For the text-containing cell, return its midpoint in (x, y) coordinate format. 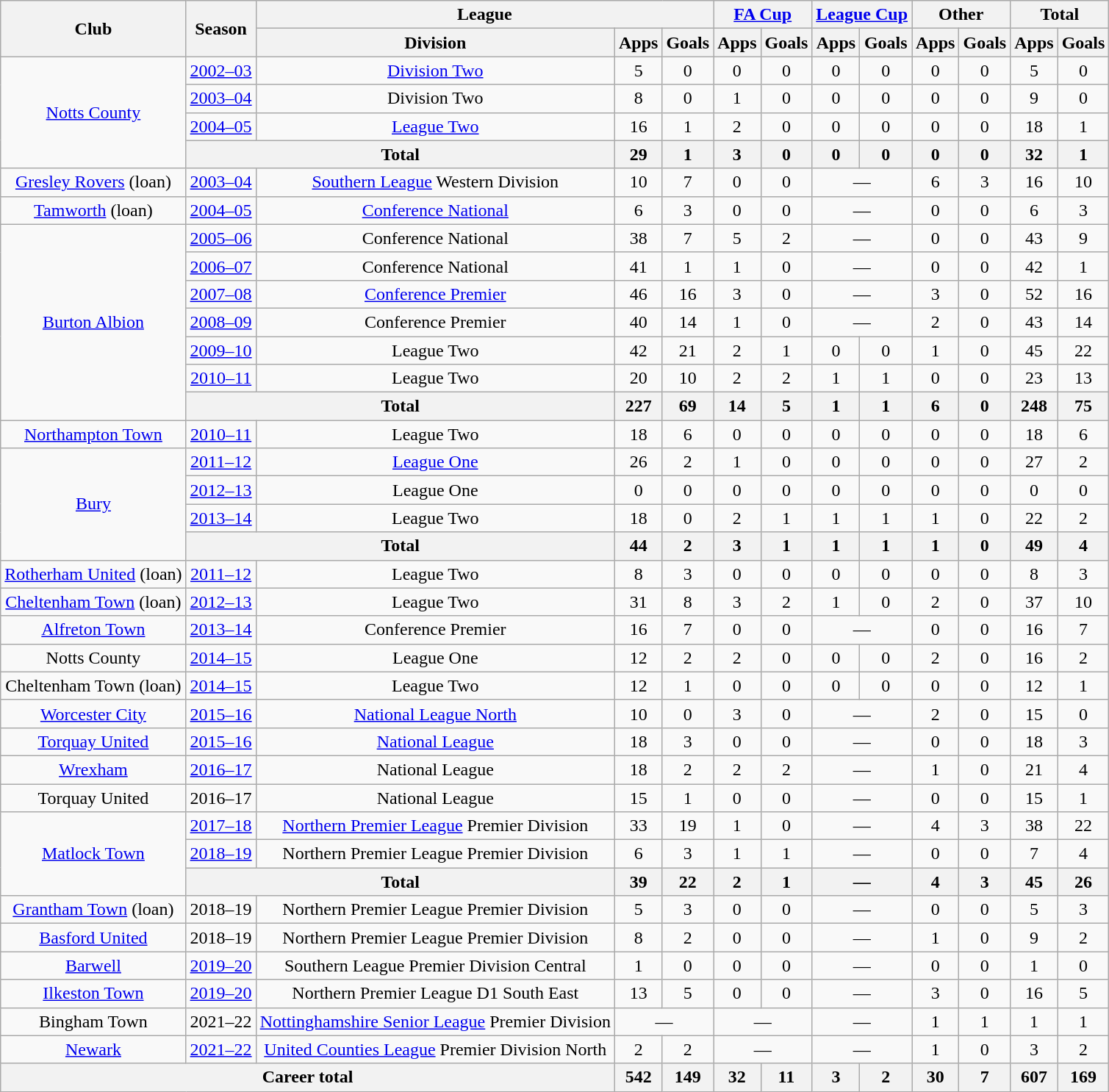
40 (638, 322)
Bury (93, 504)
39 (638, 882)
2006–07 (220, 266)
Barwell (93, 966)
27 (1034, 462)
Career total (308, 1077)
2017–18 (220, 826)
11 (786, 1077)
Division (435, 43)
33 (638, 826)
Northern Premier League D1 South East (435, 994)
Rotherham United (loan) (93, 574)
19 (688, 826)
Gresley Rovers (loan) (93, 182)
Northampton Town (93, 434)
Matlock Town (93, 854)
League Cup (862, 15)
49 (1034, 546)
169 (1083, 1077)
Southern League Premier Division Central (435, 966)
Nottinghamshire Senior League Premier Division (435, 1021)
Season (220, 29)
Tamworth (loan) (93, 210)
52 (1034, 294)
Basford United (93, 938)
2007–08 (220, 294)
FA Cup (763, 15)
Grantham Town (loan) (93, 910)
League (484, 15)
30 (936, 1077)
2002–03 (220, 71)
2008–09 (220, 322)
Club (93, 29)
75 (1083, 406)
41 (638, 266)
248 (1034, 406)
2009–10 (220, 351)
20 (638, 378)
Bingham Town (93, 1021)
National League North (435, 714)
United Counties League Premier Division North (435, 1049)
37 (1034, 602)
Wrexham (93, 769)
542 (638, 1077)
607 (1034, 1077)
31 (638, 602)
29 (638, 154)
46 (638, 294)
Southern League Western Division (435, 182)
Worcester City (93, 714)
2005–06 (220, 238)
44 (638, 546)
69 (688, 406)
23 (1034, 378)
Other (961, 15)
Newark (93, 1049)
Ilkeston Town (93, 994)
Alfreton Town (93, 630)
227 (638, 406)
149 (688, 1077)
Burton Albion (93, 322)
